Return (X, Y) of the center of cell containing provided text 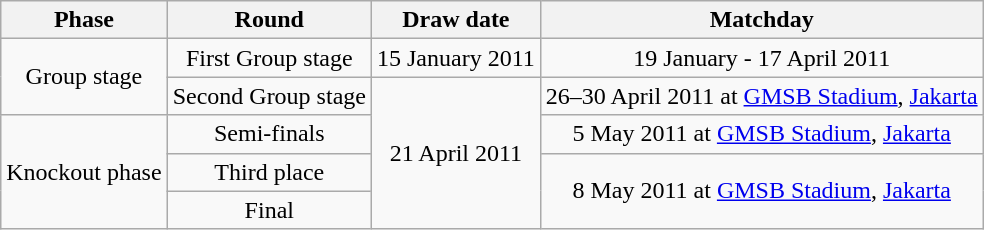
8 May 2011 at GMSB Stadium, Jakarta (762, 191)
Phase (84, 20)
21 April 2011 (456, 153)
Semi-finals (269, 134)
First Group stage (269, 58)
Second Group stage (269, 96)
Draw date (456, 20)
Final (269, 210)
26–30 April 2011 at GMSB Stadium, Jakarta (762, 96)
5 May 2011 at GMSB Stadium, Jakarta (762, 134)
Knockout phase (84, 172)
Third place (269, 172)
15 January 2011 (456, 58)
Matchday (762, 20)
Round (269, 20)
Group stage (84, 77)
19 January - 17 April 2011 (762, 58)
